Identify which cell holds the provided text, then report its (x, y) central coordinate. 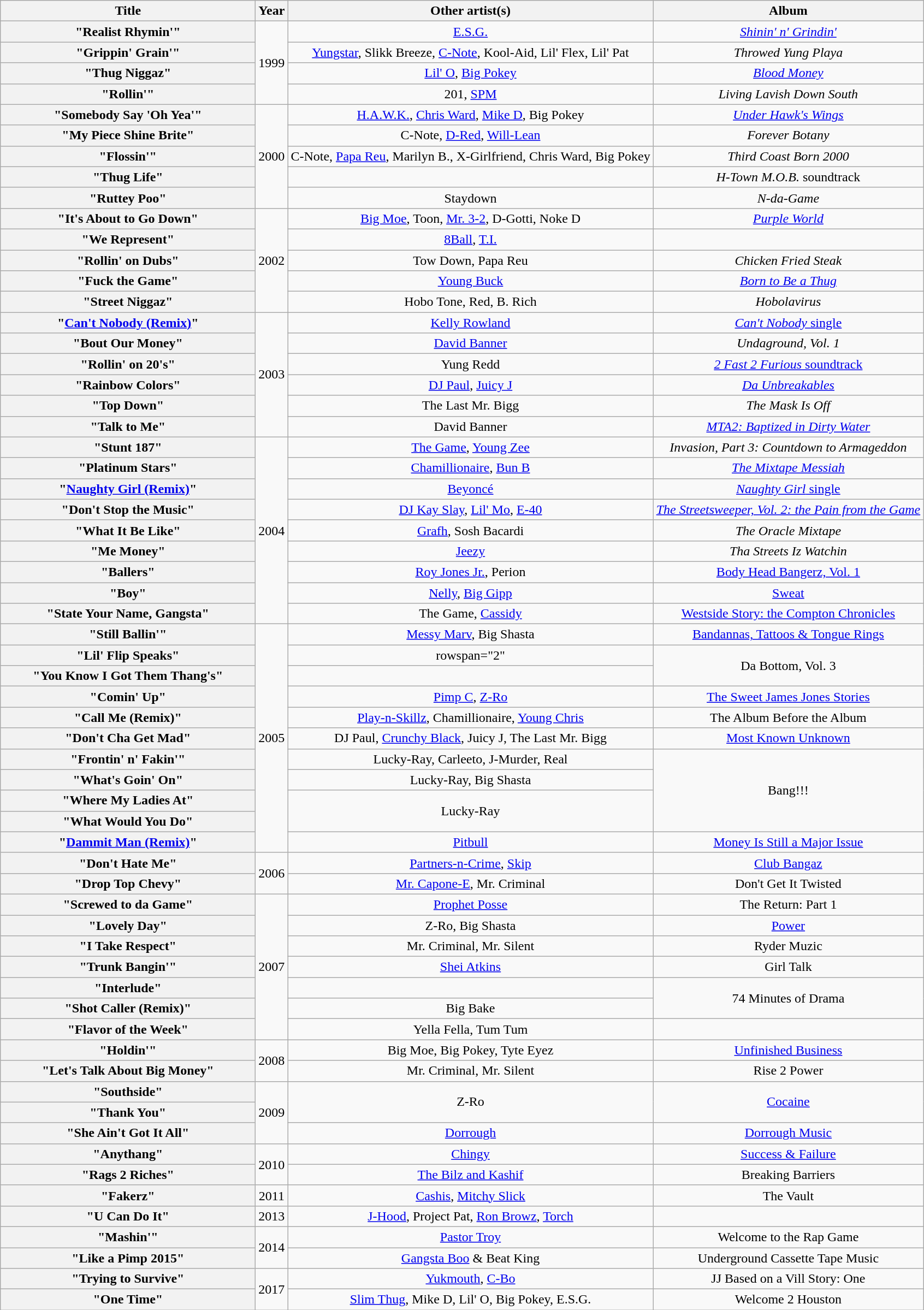
"Don't Hate Me" (128, 863)
1999 (272, 63)
"Flossin'" (128, 156)
Title (128, 11)
DJ Paul, Crunchy Black, Juicy J, The Last Mr. Bigg (471, 738)
"Southside" (128, 1092)
Breaking Barriers (789, 1175)
Girl Talk (789, 967)
N-da-Game (789, 198)
J-Hood, Project Pat, Ron Browz, Torch (471, 1216)
rowspan="2" (471, 655)
Yungstar, Slikk Breeze, C-Note, Kool-Aid, Lil' Flex, Lil' Pat (471, 52)
"Talk to Me" (128, 426)
Invasion, Part 3: Countdown to Armageddon (789, 447)
Bandannas, Tattoos & Tongue Rings (789, 635)
Lucky-Ray, Carleeto, J-Murder, Real (471, 759)
Welcome 2 Houston (789, 1300)
Bang!!! (789, 790)
2008 (272, 1060)
Can't Nobody single (789, 323)
DJ Paul, Juicy J (471, 385)
Chingy (471, 1154)
"Thug Life" (128, 177)
"What Would You Do" (128, 821)
"Let's Talk About Big Money" (128, 1071)
"Top Down" (128, 406)
Forever Botany (789, 135)
"Trying to Survive" (128, 1279)
"One Time" (128, 1300)
"Shot Caller (Remix)" (128, 1009)
The Return: Part 1 (789, 904)
Yella Fella, Tum Tum (471, 1029)
The Game, Young Zee (471, 447)
"Thug Niggaz" (128, 73)
Play-n-Skillz, Chamillionaire, Young Chris (471, 718)
Tow Down, Papa Reu (471, 260)
H-Town M.O.B. soundtrack (789, 177)
JJ Based on a Vill Story: One (789, 1279)
Born to Be a Thug (789, 281)
"U Can Do It" (128, 1216)
Hobolavirus (789, 302)
Album (789, 11)
The Album Before the Album (789, 718)
Throwed Yung Playa (789, 52)
"Bout Our Money" (128, 343)
Naughty Girl single (789, 489)
Cashis, Mitchy Slick (471, 1195)
Gangsta Boo & Beat King (471, 1258)
Yukmouth, C-Bo (471, 1279)
"Lovely Day" (128, 926)
"Thank You" (128, 1112)
"Fuck the Game" (128, 281)
Don't Get It Twisted (789, 884)
H.A.W.K., Chris Ward, Mike D, Big Pokey (471, 115)
"Grippin' Grain'" (128, 52)
Z-Ro, Big Shasta (471, 926)
Living Lavish Down South (789, 94)
Money Is Still a Major Issue (789, 842)
Chicken Fried Steak (789, 260)
Dorrough Music (789, 1133)
The Bilz and Kashif (471, 1175)
Z-Ro (471, 1102)
"Realist Rhymin'" (128, 32)
"You Know I Got Them Thang's" (128, 676)
"Street Niggaz" (128, 302)
C-Note, D-Red, Will-Lean (471, 135)
201, SPM (471, 94)
"Dammit Man (Remix)" (128, 842)
2010 (272, 1164)
The Mask Is Off (789, 406)
"Fakerz" (128, 1195)
"Mashin'" (128, 1237)
Body Head Bangerz, Vol. 1 (789, 572)
"Rollin' on 20's" (128, 364)
"Don't Cha Get Mad" (128, 738)
Power (789, 926)
Da Bottom, Vol. 3 (789, 666)
Big Bake (471, 1009)
2006 (272, 873)
Club Bangaz (789, 863)
"Drop Top Chevy" (128, 884)
"What's Goin' On" (128, 780)
"Boy" (128, 592)
Shei Atkins (471, 967)
2004 (272, 531)
The Mixtape Messiah (789, 468)
Other artist(s) (471, 11)
2013 (272, 1216)
"Like a Pimp 2015" (128, 1258)
Westside Story: the Compton Chronicles (789, 614)
Underground Cassette Tape Music (789, 1258)
"Screwed to da Game" (128, 904)
"Comin' Up" (128, 697)
"Holdin'" (128, 1050)
"Rollin'" (128, 94)
Pimp C, Z-Ro (471, 697)
2014 (272, 1247)
Young Buck (471, 281)
"Rainbow Colors" (128, 385)
Big Moe, Toon, Mr. 3-2, D-Gotti, Noke D (471, 218)
Blood Money (789, 73)
Jeezy (471, 551)
Cocaine (789, 1102)
2011 (272, 1195)
"Where My Ladies At" (128, 801)
Undaground, Vol. 1 (789, 343)
2 Fast 2 Furious soundtrack (789, 364)
MTA2: Baptized in Dirty Water (789, 426)
Slim Thug, Mike D, Lil' O, Big Pokey, E.S.G. (471, 1300)
The Sweet James Jones Stories (789, 697)
"Naughty Girl (Remix)" (128, 489)
2002 (272, 260)
Rise 2 Power (789, 1071)
Dorrough (471, 1133)
"Call Me (Remix)" (128, 718)
E.S.G. (471, 32)
"Platinum Stars" (128, 468)
"Frontin' n' Fakin'" (128, 759)
Roy Jones Jr., Perion (471, 572)
"Ballers" (128, 572)
Kelly Rowland (471, 323)
"I Take Respect" (128, 946)
"Stunt 187" (128, 447)
2005 (272, 738)
Big Moe, Big Pokey, Tyte Eyez (471, 1050)
2000 (272, 156)
Beyoncé (471, 489)
Yung Redd (471, 364)
2017 (272, 1289)
The Streetsweeper, Vol. 2: the Pain from the Game (789, 509)
Welcome to the Rap Game (789, 1237)
The Game, Cassidy (471, 614)
Hobo Tone, Red, B. Rich (471, 302)
Unfinished Business (789, 1050)
"Lil' Flip Speaks" (128, 655)
"She Ain't Got It All" (128, 1133)
Tha Streets Iz Watchin (789, 551)
"Interlude" (128, 988)
"State Your Name, Gangsta" (128, 614)
2003 (272, 375)
"Trunk Bangin'" (128, 967)
Purple World (789, 218)
"Still Ballin'" (128, 635)
"Anythang" (128, 1154)
Mr. Capone-E, Mr. Criminal (471, 884)
Most Known Unknown (789, 738)
Grafh, Sosh Bacardi (471, 530)
Pastor Troy (471, 1237)
Partners-n-Crime, Skip (471, 863)
Sweat (789, 592)
"It's About to Go Down" (128, 218)
"Somebody Say 'Oh Yea'" (128, 115)
Da Unbreakables (789, 385)
8Ball, T.I. (471, 239)
"Don't Stop the Music" (128, 509)
Year (272, 11)
"Me Money" (128, 551)
"We Represent" (128, 239)
"Rollin' on Dubs" (128, 260)
The Vault (789, 1195)
Ryder Muzic (789, 946)
"Ruttey Poo" (128, 198)
Pitbull (471, 842)
Chamillionaire, Bun B (471, 468)
"Can't Nobody (Remix)" (128, 323)
The Oracle Mixtape (789, 530)
Prophet Posse (471, 904)
2007 (272, 967)
"My Piece Shine Brite" (128, 135)
C-Note, Papa Reu, Marilyn B., X-Girlfriend, Chris Ward, Big Pokey (471, 156)
"Flavor of the Week" (128, 1029)
Nelly, Big Gipp (471, 592)
Third Coast Born 2000 (789, 156)
Lucky-Ray (471, 811)
Messy Marv, Big Shasta (471, 635)
74 Minutes of Drama (789, 998)
The Last Mr. Bigg (471, 406)
Shinin' n' Grindin' (789, 32)
Lil' O, Big Pokey (471, 73)
"Rags 2 Riches" (128, 1175)
Staydown (471, 198)
DJ Kay Slay, Lil' Mo, E-40 (471, 509)
"What It Be Like" (128, 530)
Success & Failure (789, 1154)
2009 (272, 1112)
Lucky-Ray, Big Shasta (471, 780)
Under Hawk's Wings (789, 115)
